Locate the cell with the specified text and output its [x, y] center coordinate. 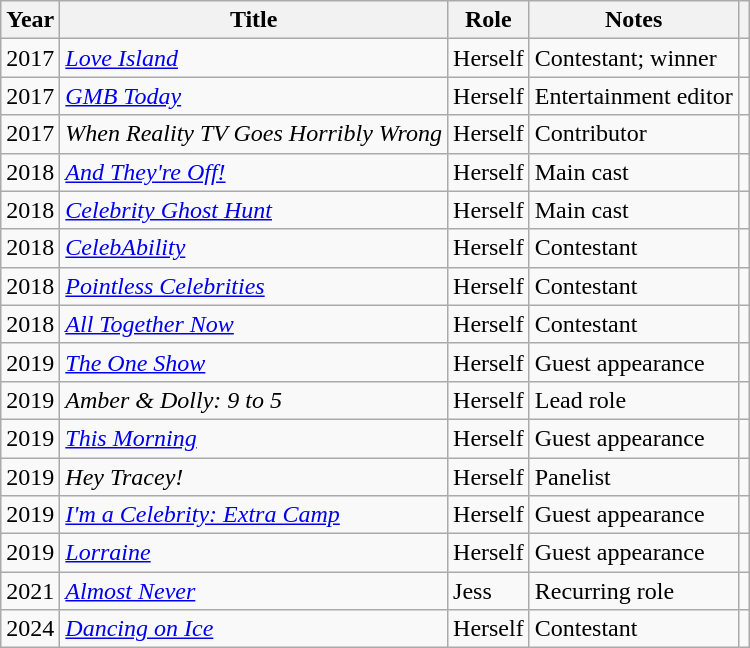
Pointless Celebrities [254, 286]
2021 [30, 591]
And They're Off! [254, 172]
Amber & Dolly: 9 to 5 [254, 400]
2024 [30, 629]
Role [489, 20]
GMB Today [254, 96]
Lorraine [254, 553]
All Together Now [254, 324]
When Reality TV Goes Horribly Wrong [254, 134]
Love Island [254, 58]
Hey Tracey! [254, 477]
Contestant; winner [634, 58]
Title [254, 20]
Jess [489, 591]
Panelist [634, 477]
CelebAbility [254, 248]
Almost Never [254, 591]
Recurring role [634, 591]
Entertainment editor [634, 96]
I'm a Celebrity: Extra Camp [254, 515]
Celebrity Ghost Hunt [254, 210]
Notes [634, 20]
Contributor [634, 134]
This Morning [254, 438]
The One Show [254, 362]
Lead role [634, 400]
Year [30, 20]
Dancing on Ice [254, 629]
